Search for the cell housing the specified text and yield its (x, y) center coordinate. 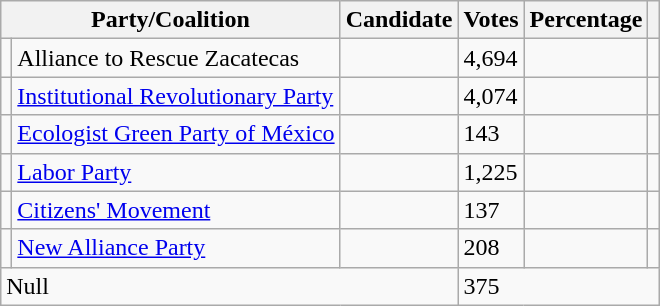
143 (491, 134)
Percentage (586, 20)
4,074 (491, 96)
Citizens' Movement (176, 210)
375 (558, 286)
Ecologist Green Party of México (176, 134)
137 (491, 210)
New Alliance Party (176, 248)
208 (491, 248)
Votes (491, 20)
1,225 (491, 172)
4,694 (491, 58)
Institutional Revolutionary Party (176, 96)
Labor Party (176, 172)
Alliance to Rescue Zacatecas (176, 58)
Null (230, 286)
Party/Coalition (170, 20)
Candidate (399, 20)
